For the text-containing cell, return its midpoint in (X, Y) coordinate format. 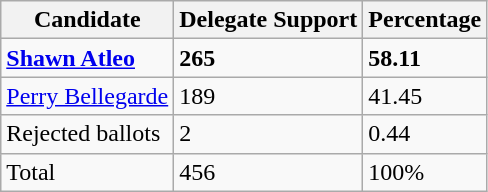
456 (268, 172)
Delegate Support (268, 20)
Rejected ballots (88, 134)
Candidate (88, 20)
189 (268, 96)
Shawn Atleo (88, 58)
2 (268, 134)
Percentage (425, 20)
0.44 (425, 134)
100% (425, 172)
41.45 (425, 96)
Total (88, 172)
58.11 (425, 58)
265 (268, 58)
Perry Bellegarde (88, 96)
